Detect which cell encompasses the target text, then output its (X, Y) center coordinate. 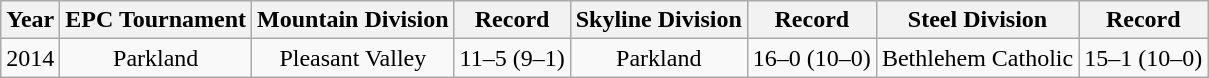
EPC Tournament (156, 20)
15–1 (10–0) (1144, 58)
Pleasant Valley (353, 58)
2014 (30, 58)
11–5 (9–1) (512, 58)
Steel Division (977, 20)
Bethlehem Catholic (977, 58)
16–0 (10–0) (812, 58)
Year (30, 20)
Mountain Division (353, 20)
Skyline Division (658, 20)
